Find where the given text appears and provide that cell's center as [X, Y] coordinate. 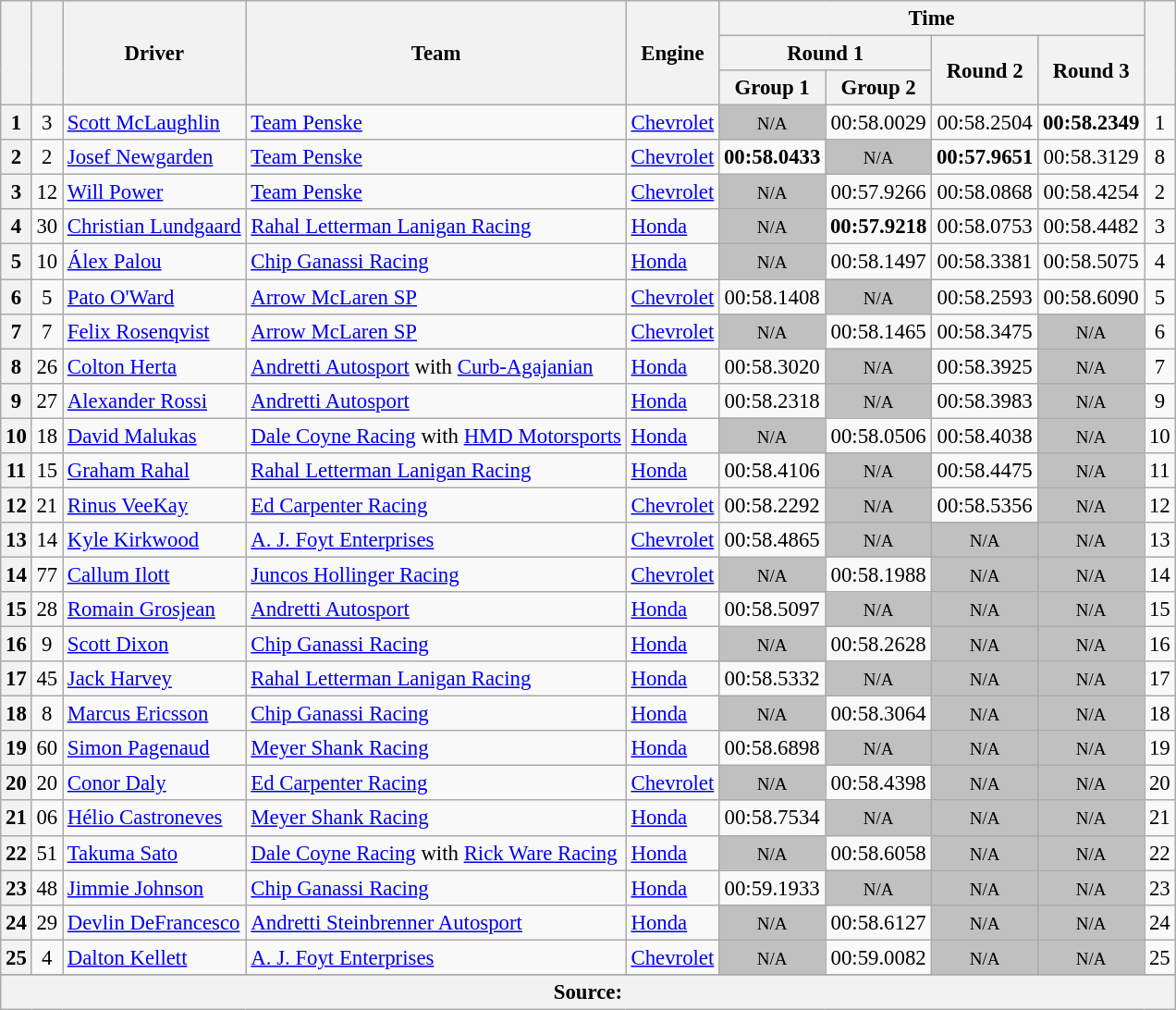
77 [46, 574]
Juncos Hollinger Racing [436, 574]
00:58.4398 [878, 783]
26 [46, 366]
Jimmie Johnson [155, 888]
00:58.4475 [986, 471]
00:58.1465 [878, 331]
00:58.0506 [878, 436]
Graham Rahal [155, 471]
00:58.6127 [878, 922]
00:58.1988 [878, 574]
00:58.5075 [1091, 262]
00:58.3983 [986, 400]
Dale Coyne Racing with Rick Ware Racing [436, 853]
00:58.6090 [1091, 297]
Hélio Castroneves [155, 819]
00:58.3925 [986, 366]
Kyle Kirkwood [155, 540]
Devlin DeFrancesco [155, 922]
Romain Grosjean [155, 610]
00:58.3381 [986, 262]
Conor Daly [155, 783]
Álex Palou [155, 262]
00:58.3475 [986, 331]
David Malukas [155, 436]
00:58.3064 [878, 714]
60 [46, 748]
Andretti Autosport with Curb-Agajanian [436, 366]
Rinus VeeKay [155, 505]
00:58.0753 [986, 227]
06 [46, 819]
00:57.9218 [878, 227]
Simon Pagenaud [155, 748]
00:58.6898 [773, 748]
Alexander Rossi [155, 400]
00:58.1497 [878, 262]
30 [46, 227]
Takuma Sato [155, 853]
Dale Coyne Racing with HMD Motorsports [436, 436]
Felix Rosenqvist [155, 331]
00:58.0029 [878, 123]
Group 2 [878, 88]
Round 1 [826, 54]
00:58.4865 [773, 540]
00:58.2593 [986, 297]
00:59.1933 [773, 888]
27 [46, 400]
00:59.0082 [878, 957]
Dalton Kellett [155, 957]
Time [932, 18]
Scott Dixon [155, 645]
00:58.5332 [773, 679]
Round 3 [1091, 70]
Pato O'Ward [155, 297]
00:58.0433 [773, 157]
00:58.4254 [1091, 192]
48 [46, 888]
Will Power [155, 192]
00:58.2628 [878, 645]
00:58.1408 [773, 297]
Christian Lundgaard [155, 227]
00:58.6058 [878, 853]
00:58.4106 [773, 471]
Group 1 [773, 88]
Colton Herta [155, 366]
Scott McLaughlin [155, 123]
45 [46, 679]
00:57.9266 [878, 192]
28 [46, 610]
51 [46, 853]
00:58.2292 [773, 505]
00:58.4038 [986, 436]
00:58.3129 [1091, 157]
Josef Newgarden [155, 157]
00:58.2504 [986, 123]
Jack Harvey [155, 679]
00:58.5097 [773, 610]
Round 2 [986, 70]
00:58.3020 [773, 366]
Andretti Steinbrenner Autosport [436, 922]
00:58.5356 [986, 505]
00:58.4482 [1091, 227]
Marcus Ericsson [155, 714]
Callum Ilott [155, 574]
00:58.7534 [773, 819]
Source: [588, 992]
00:58.2349 [1091, 123]
00:58.2318 [773, 400]
Driver [155, 54]
Engine [672, 54]
00:58.0868 [986, 192]
Team [436, 54]
00:57.9651 [986, 157]
29 [46, 922]
